Detect which cell encompasses the target text, then output its [x, y] center coordinate. 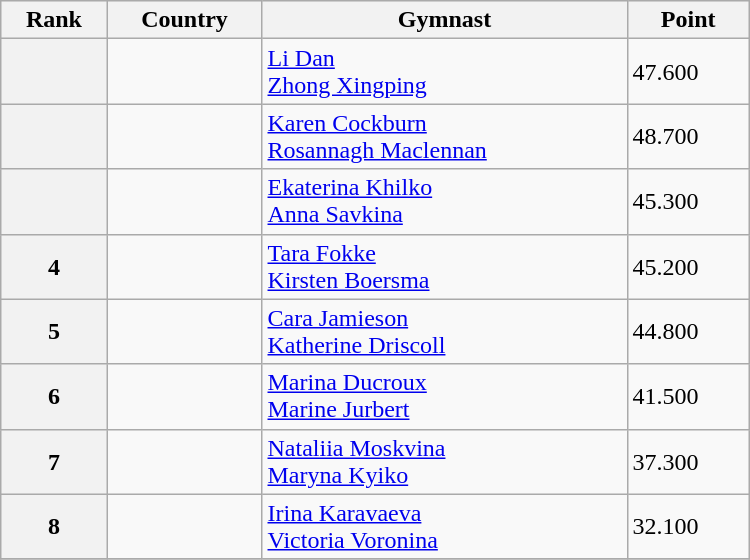
32.100 [688, 526]
41.500 [688, 396]
6 [54, 396]
Point [688, 20]
Karen CockburnRosannagh Maclennan [444, 136]
8 [54, 526]
Ekaterina KhilkoAnna Savkina [444, 202]
Country [184, 20]
7 [54, 462]
Nataliia MoskvinaMaryna Kyiko [444, 462]
48.700 [688, 136]
5 [54, 332]
Marina DucrouxMarine Jurbert [444, 396]
45.200 [688, 266]
37.300 [688, 462]
Irina KaravaevaVictoria Voronina [444, 526]
Li Dan Zhong Xingping [444, 72]
47.600 [688, 72]
4 [54, 266]
45.300 [688, 202]
Rank [54, 20]
Gymnast [444, 20]
Cara JamiesonKatherine Driscoll [444, 332]
Tara FokkeKirsten Boersma [444, 266]
44.800 [688, 332]
